Provide the [X, Y] coordinate of the cell's center where the given text is located.  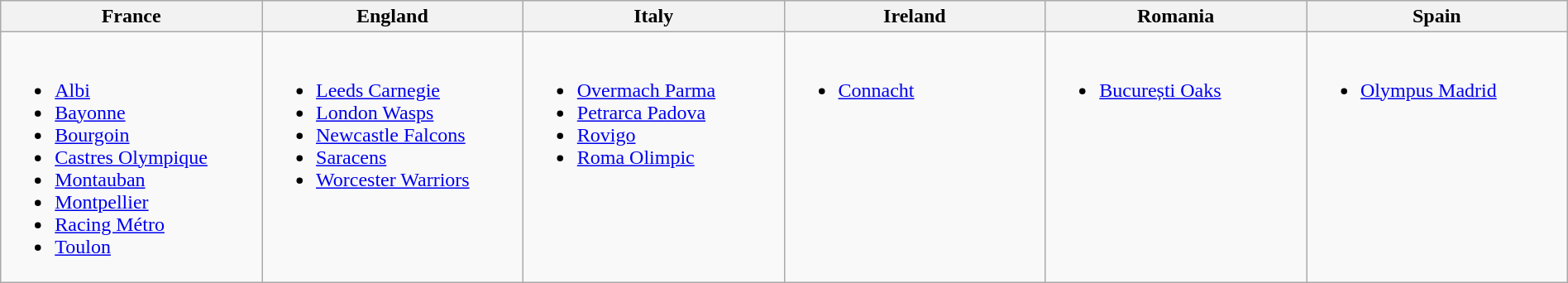
Ireland [915, 17]
AlbiBayonneBourgoinCastres OlympiqueMontaubanMontpellierRacing MétroToulon [131, 157]
Overmach ParmaPetrarca PadovaRovigoRoma Olimpic [653, 157]
Connacht [915, 157]
București Oaks [1176, 157]
Romania [1176, 17]
England [392, 17]
Leeds CarnegieLondon WaspsNewcastle FalconsSaracensWorcester Warriors [392, 157]
France [131, 17]
Italy [653, 17]
Spain [1437, 17]
Olympus Madrid [1437, 157]
